Determine the (x, y) coordinate at the center of the cell enclosing the given text.  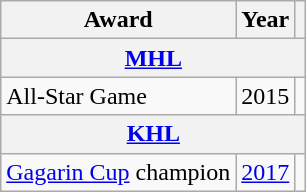
Year (266, 20)
Award (118, 20)
MHL (154, 58)
KHL (154, 134)
2017 (266, 172)
Gagarin Cup champion (118, 172)
2015 (266, 96)
All-Star Game (118, 96)
